Scan for the cell matching the given text and deliver its [X, Y] coordinate at center. 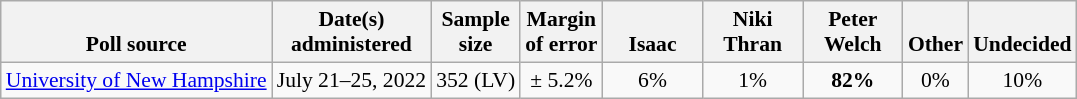
0% [936, 80]
Isaac [652, 32]
10% [1022, 80]
University of New Hampshire [136, 80]
NikiThran [753, 32]
Poll source [136, 32]
Date(s)administered [352, 32]
Marginof error [561, 32]
July 21–25, 2022 [352, 80]
PeterWelch [853, 32]
82% [853, 80]
1% [753, 80]
6% [652, 80]
352 (LV) [476, 80]
Other [936, 32]
Undecided [1022, 32]
± 5.2% [561, 80]
Samplesize [476, 32]
